Find where the given text appears and provide that cell's center as (x, y) coordinate. 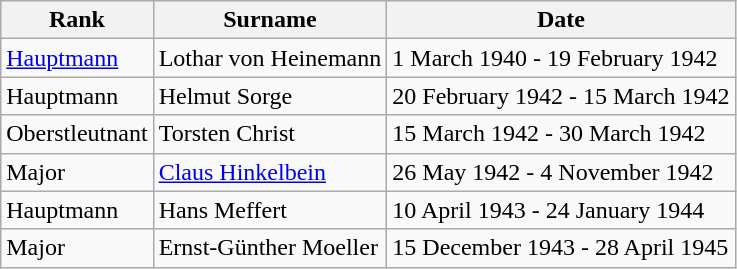
15 March 1942 - 30 March 1942 (561, 134)
Ernst-Günther Moeller (270, 248)
Rank (77, 20)
26 May 1942 - 4 November 1942 (561, 172)
Surname (270, 20)
Claus Hinkelbein (270, 172)
Helmut Sorge (270, 96)
15 December 1943 - 28 April 1945 (561, 248)
1 March 1940 - 19 February 1942 (561, 58)
Oberstleutnant (77, 134)
Date (561, 20)
Hans Meffert (270, 210)
10 April 1943 - 24 January 1944 (561, 210)
Torsten Christ (270, 134)
Lothar von Heinemann (270, 58)
20 February 1942 - 15 March 1942 (561, 96)
